Determine the (x, y) coordinate at the center of the cell enclosing the given text.  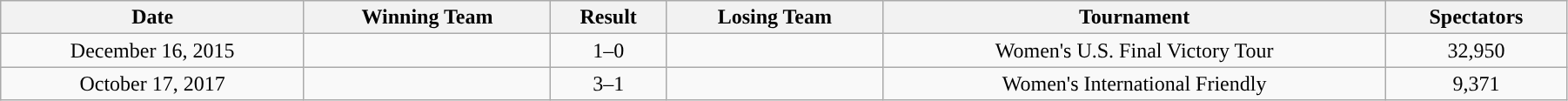
32,950 (1476, 50)
Date (153, 17)
Losing Team (774, 17)
Winning Team (426, 17)
3–1 (607, 84)
Tournament (1135, 17)
October 17, 2017 (153, 84)
1–0 (607, 50)
Spectators (1476, 17)
9,371 (1476, 84)
December 16, 2015 (153, 50)
Women's U.S. Final Victory Tour (1135, 50)
Result (607, 17)
Women's International Friendly (1135, 84)
